Capture the cell that displays the provided text and extract its [X, Y] central coordinate. 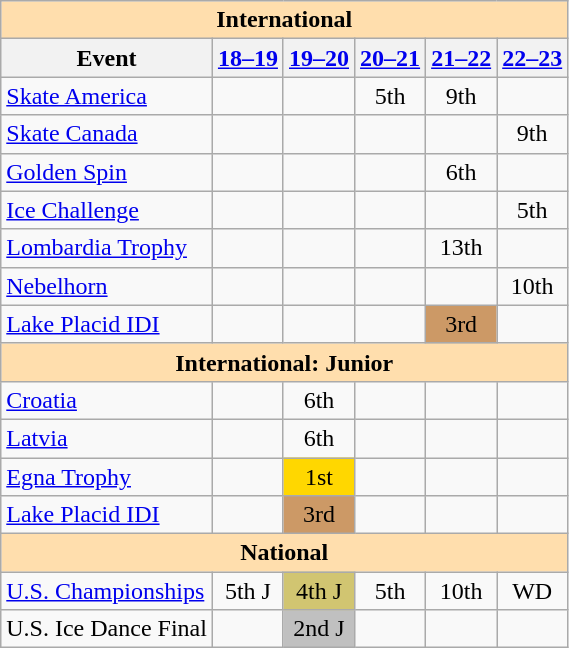
U.S. Championships [107, 591]
20–21 [390, 58]
22–23 [532, 58]
Golden Spin [107, 172]
13th [462, 248]
Ice Challenge [107, 210]
5th J [248, 591]
2nd J [318, 629]
19–20 [318, 58]
Skate Canada [107, 134]
Latvia [107, 438]
National [284, 553]
Event [107, 58]
U.S. Ice Dance Final [107, 629]
Skate America [107, 96]
International [284, 20]
4th J [318, 591]
18–19 [248, 58]
Egna Trophy [107, 477]
21–22 [462, 58]
International: Junior [284, 362]
Nebelhorn [107, 286]
Croatia [107, 400]
1st [318, 477]
WD [532, 591]
Lombardia Trophy [107, 248]
